Search for the cell housing the specified text and yield its [x, y] center coordinate. 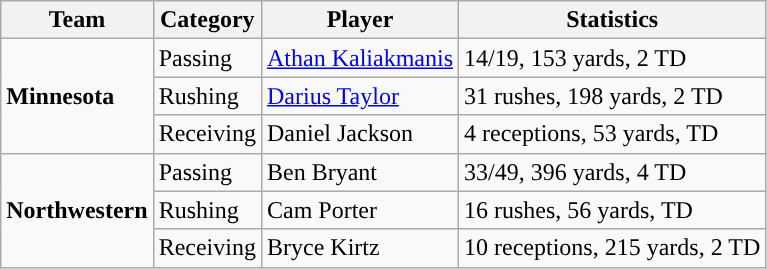
16 rushes, 56 yards, TD [612, 210]
Cam Porter [360, 210]
Statistics [612, 20]
33/49, 396 yards, 4 TD [612, 172]
Player [360, 20]
14/19, 153 yards, 2 TD [612, 58]
Athan Kaliakmanis [360, 58]
Darius Taylor [360, 96]
Minnesota [77, 96]
Daniel Jackson [360, 134]
Category [207, 20]
Bryce Kirtz [360, 248]
Ben Bryant [360, 172]
Team [77, 20]
31 rushes, 198 yards, 2 TD [612, 96]
10 receptions, 215 yards, 2 TD [612, 248]
Northwestern [77, 210]
4 receptions, 53 yards, TD [612, 134]
